Find where the given text appears and provide that cell's center as [X, Y] coordinate. 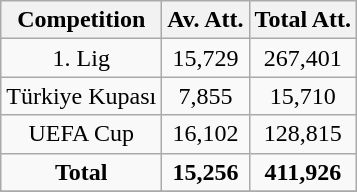
267,401 [303, 58]
7,855 [206, 96]
411,926 [303, 172]
Türkiye Kupası [82, 96]
UEFA Cup [82, 134]
Av. Att. [206, 20]
15,256 [206, 172]
Total Att. [303, 20]
128,815 [303, 134]
15,729 [206, 58]
Total [82, 172]
16,102 [206, 134]
15,710 [303, 96]
1. Lig [82, 58]
Competition [82, 20]
